Find where the given text appears and provide that cell's center as [x, y] coordinate. 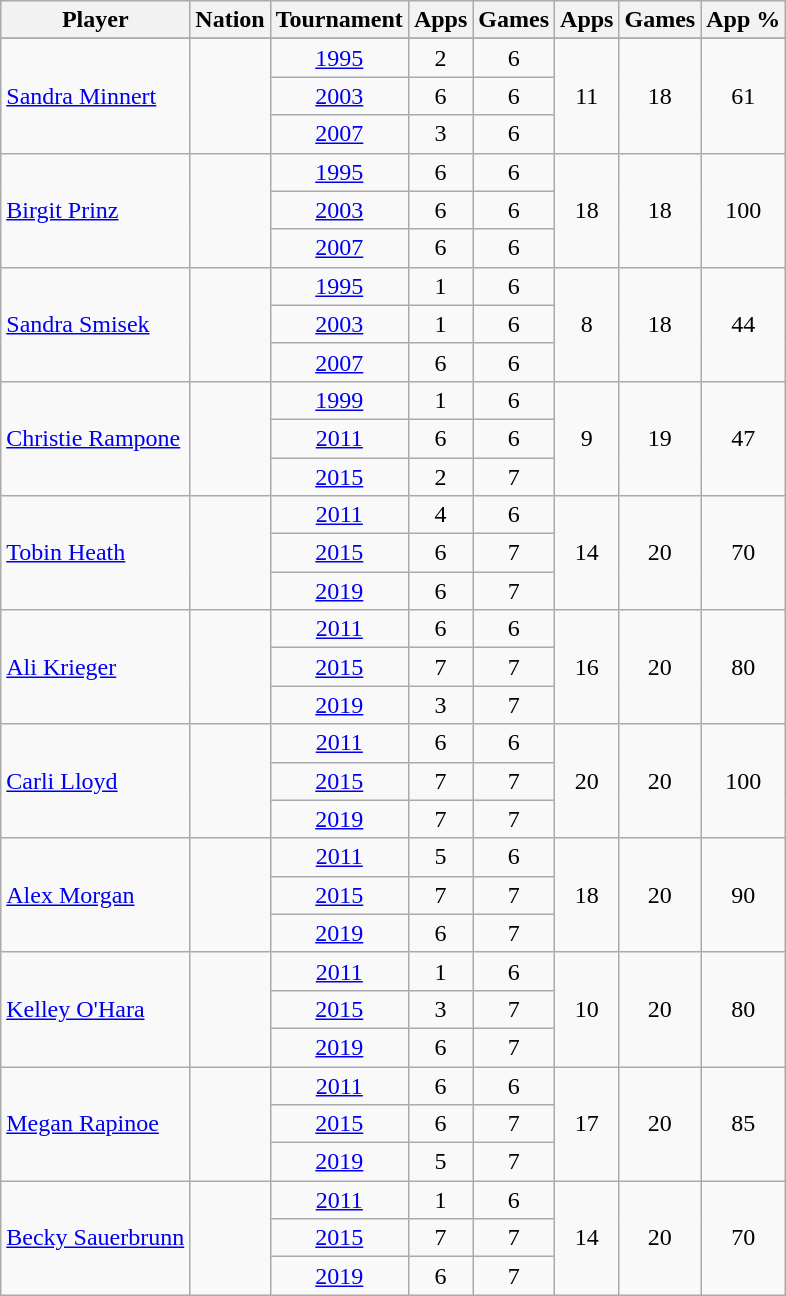
Sandra Minnert [96, 96]
9 [587, 438]
17 [587, 1123]
App % [744, 20]
Tobin Heath [96, 553]
19 [660, 438]
Birgit Prinz [96, 210]
4 [440, 515]
85 [744, 1123]
1999 [339, 400]
44 [744, 324]
10 [587, 1009]
Kelley O'Hara [96, 1009]
Player [96, 20]
47 [744, 438]
11 [587, 96]
Ali Krieger [96, 667]
Becky Sauerbrunn [96, 1238]
Alex Morgan [96, 895]
Christie Rampone [96, 438]
8 [587, 324]
Sandra Smisek [96, 324]
16 [587, 667]
Nation [230, 20]
Tournament [339, 20]
Carli Lloyd [96, 781]
90 [744, 895]
61 [744, 96]
Megan Rapinoe [96, 1123]
